Scan for the cell matching the given text and deliver its (X, Y) coordinate at center. 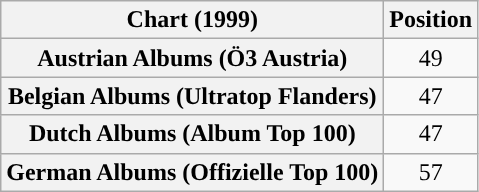
Chart (1999) (192, 20)
Belgian Albums (Ultratop Flanders) (192, 96)
49 (431, 58)
Dutch Albums (Album Top 100) (192, 134)
German Albums (Offizielle Top 100) (192, 172)
57 (431, 172)
Austrian Albums (Ö3 Austria) (192, 58)
Position (431, 20)
